Provide the [X, Y] coordinate of the cell's center where the given text is located.  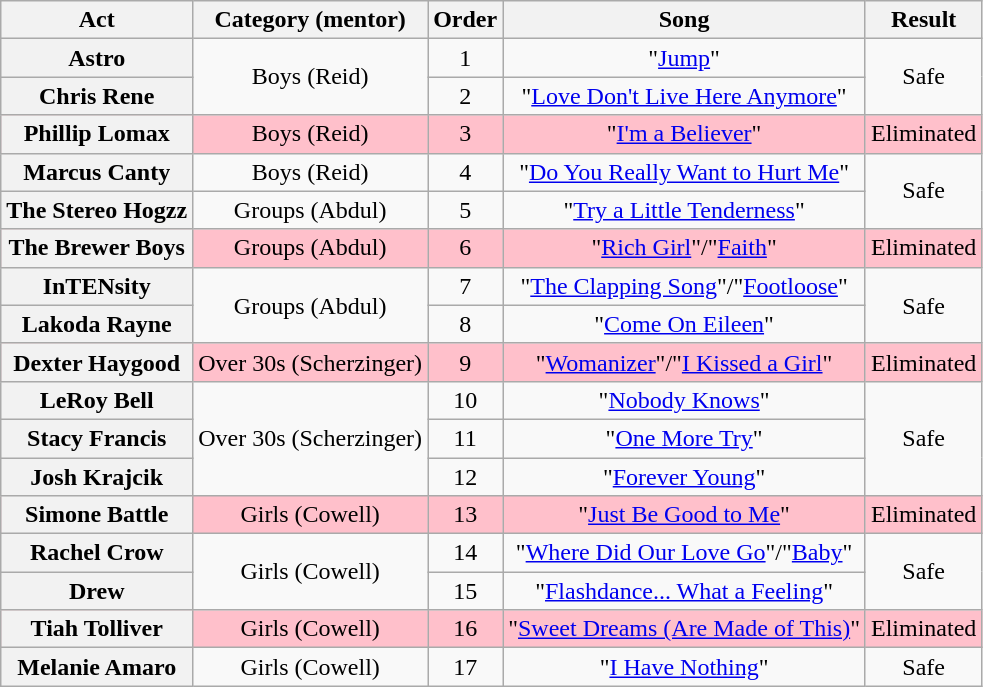
"Womanizer"/"I Kissed a Girl" [684, 362]
11 [466, 438]
Act [97, 20]
"I Have Nothing" [684, 667]
The Stereo Hogzz [97, 210]
Dexter Haygood [97, 362]
Tiah Tolliver [97, 629]
"Try a Little Tenderness" [684, 210]
Rachel Crow [97, 553]
"The Clapping Song"/"Footloose" [684, 286]
"Forever Young" [684, 477]
"Nobody Knows" [684, 400]
6 [466, 248]
4 [466, 172]
Melanie Amaro [97, 667]
3 [466, 134]
8 [466, 324]
"Do You Really Want to Hurt Me" [684, 172]
Simone Battle [97, 515]
"Rich Girl"/"Faith" [684, 248]
"Sweet Dreams (Are Made of This)" [684, 629]
13 [466, 515]
2 [466, 96]
InTENsity [97, 286]
17 [466, 667]
Drew [97, 591]
"Just Be Good to Me" [684, 515]
Astro [97, 58]
Marcus Canty [97, 172]
15 [466, 591]
1 [466, 58]
"Love Don't Live Here Anymore" [684, 96]
16 [466, 629]
Song [684, 20]
Phillip Lomax [97, 134]
10 [466, 400]
"I'm a Believer" [684, 134]
7 [466, 286]
"Flashdance... What a Feeling" [684, 591]
The Brewer Boys [97, 248]
5 [466, 210]
12 [466, 477]
Josh Krajcik [97, 477]
Lakoda Rayne [97, 324]
Order [466, 20]
Chris Rene [97, 96]
"Jump" [684, 58]
"One More Try" [684, 438]
Category (mentor) [310, 20]
"Where Did Our Love Go"/"Baby" [684, 553]
14 [466, 553]
"Come On Eileen" [684, 324]
9 [466, 362]
Result [923, 20]
Stacy Francis [97, 438]
LeRoy Bell [97, 400]
